For the text-containing cell, return its midpoint in (x, y) coordinate format. 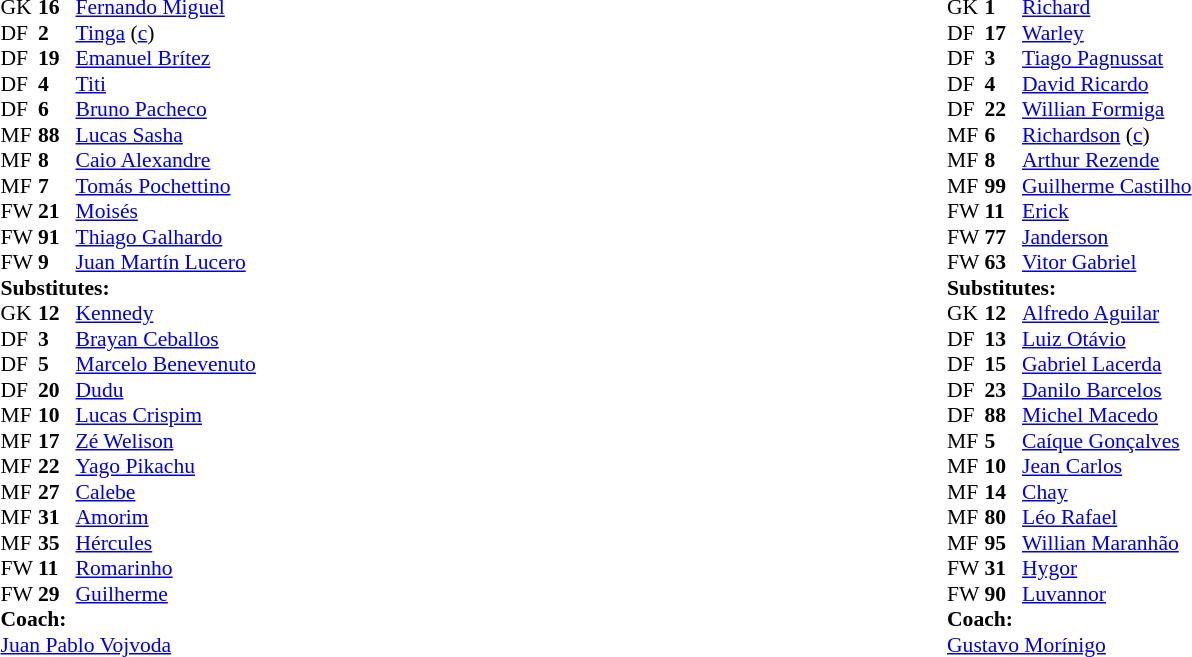
Tinga (c) (166, 33)
Thiago Galhardo (166, 237)
95 (1003, 543)
Bruno Pacheco (166, 109)
Yago Pikachu (166, 467)
2 (57, 33)
Vitor Gabriel (1107, 263)
Chay (1107, 492)
Romarinho (166, 569)
9 (57, 263)
27 (57, 492)
Caio Alexandre (166, 161)
Erick (1107, 211)
77 (1003, 237)
Marcelo Benevenuto (166, 365)
35 (57, 543)
91 (57, 237)
Michel Macedo (1107, 415)
Amorim (166, 517)
Danilo Barcelos (1107, 390)
Emanuel Brítez (166, 59)
Juan Martín Lucero (166, 263)
Titi (166, 84)
Hércules (166, 543)
Lucas Crispim (166, 415)
Zé Welison (166, 441)
80 (1003, 517)
Léo Rafael (1107, 517)
David Ricardo (1107, 84)
Guilherme (166, 594)
Warley (1107, 33)
Tomás Pochettino (166, 186)
Lucas Sasha (166, 135)
15 (1003, 365)
Tiago Pagnussat (1107, 59)
Janderson (1107, 237)
63 (1003, 263)
29 (57, 594)
Alfredo Aguilar (1107, 313)
14 (1003, 492)
Willian Maranhão (1107, 543)
Moisés (166, 211)
23 (1003, 390)
Gabriel Lacerda (1107, 365)
99 (1003, 186)
20 (57, 390)
Guilherme Castilho (1107, 186)
Richardson (c) (1107, 135)
90 (1003, 594)
Willian Formiga (1107, 109)
21 (57, 211)
Hygor (1107, 569)
Luvannor (1107, 594)
Jean Carlos (1107, 467)
Calebe (166, 492)
Arthur Rezende (1107, 161)
13 (1003, 339)
Brayan Ceballos (166, 339)
7 (57, 186)
Caíque Gonçalves (1107, 441)
Dudu (166, 390)
Luiz Otávio (1107, 339)
19 (57, 59)
Kennedy (166, 313)
